Identify which cell holds the provided text, then report its [X, Y] central coordinate. 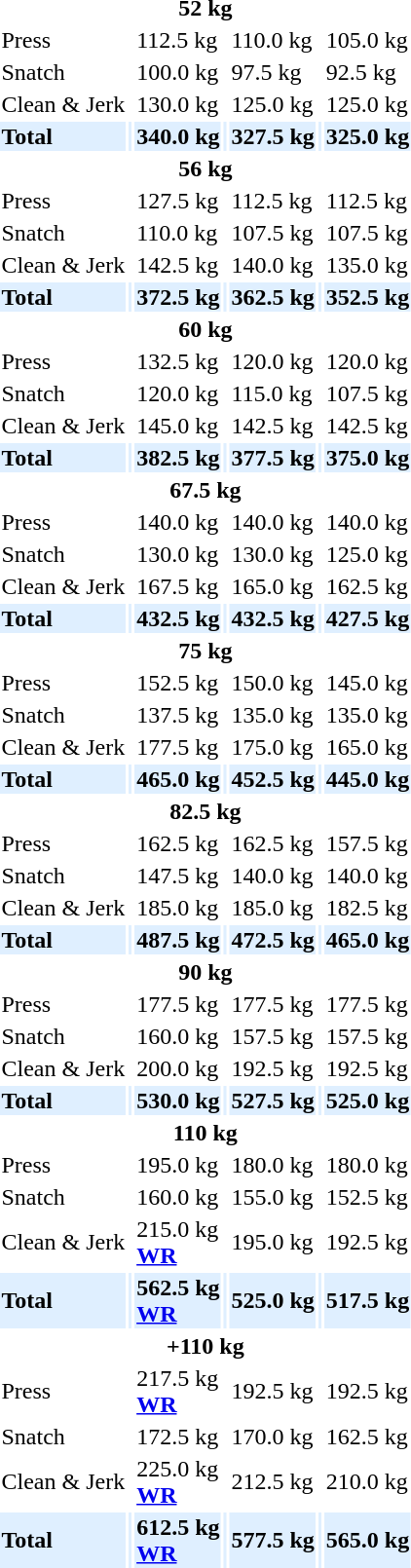
60 kg [205, 329]
565.0 kg [367, 1541]
225.0 kgWR [178, 1482]
147.5 kg [178, 876]
452.5 kg [273, 779]
56 kg [205, 168]
172.5 kg [178, 1437]
427.5 kg [367, 618]
167.5 kg [178, 586]
115.0 kg [273, 393]
487.5 kg [178, 940]
445.0 kg [367, 779]
612.5 kgWR [178, 1541]
+110 kg [205, 1346]
110 kg [205, 1133]
327.5 kg [273, 136]
517.5 kg [367, 1301]
562.5 kgWR [178, 1301]
100.0 kg [178, 72]
150.0 kg [273, 683]
377.5 kg [273, 458]
90 kg [205, 972]
132.5 kg [178, 361]
82.5 kg [205, 811]
137.5 kg [178, 715]
217.5 kgWR [178, 1391]
530.0 kg [178, 1101]
75 kg [205, 651]
382.5 kg [178, 458]
170.0 kg [273, 1437]
340.0 kg [178, 136]
212.5 kg [273, 1482]
67.5 kg [205, 490]
362.5 kg [273, 297]
352.5 kg [367, 297]
527.5 kg [273, 1101]
375.0 kg [367, 458]
372.5 kg [178, 297]
577.5 kg [273, 1541]
155.0 kg [273, 1197]
92.5 kg [367, 72]
325.0 kg [367, 136]
97.5 kg [273, 72]
105.0 kg [367, 40]
215.0 kgWR [178, 1243]
127.5 kg [178, 201]
210.0 kg [367, 1482]
472.5 kg [273, 940]
182.5 kg [367, 908]
200.0 kg [178, 1068]
175.0 kg [273, 747]
